Return the [x, y] coordinate for the center point of the cell that contains the specified text.  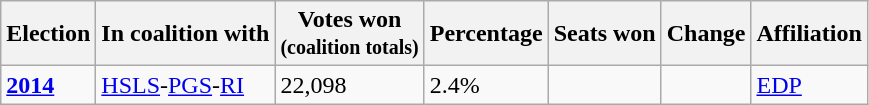
HSLS-PGS-RI [186, 85]
In coalition with [186, 34]
22,098 [350, 85]
Election [48, 34]
Votes won(coalition totals) [350, 34]
Seats won [604, 34]
Change [706, 34]
Affiliation [809, 34]
EDP [809, 85]
Percentage [486, 34]
2.4% [486, 85]
2014 [48, 85]
